Provide the [X, Y] coordinate of the cell's center where the given text is located.  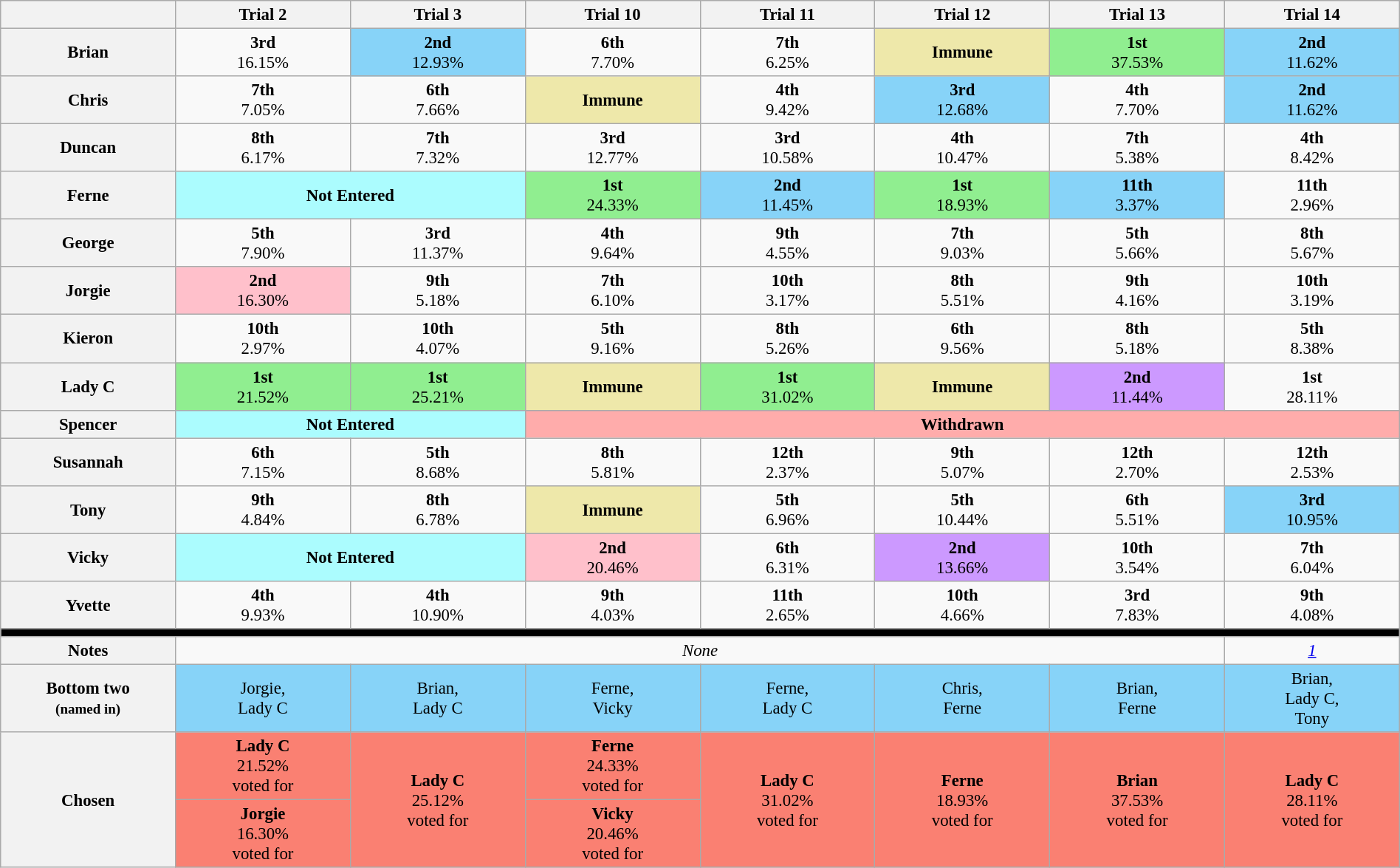
12th2.37% [787, 462]
12th2.70% [1137, 462]
2nd13.66% [963, 557]
4th9.93% [263, 606]
Trial 2 [263, 15]
6th7.70% [613, 53]
5th6.96% [787, 510]
4th8.42% [1311, 148]
5th10.44% [963, 510]
Chosen [89, 799]
9th4.03% [613, 606]
12th2.53% [1311, 462]
Jorgie16.30%voted for [263, 834]
Brian,Lady C [437, 698]
1st25.21% [437, 387]
6th6.31% [787, 557]
4th10.90% [437, 606]
9th4.16% [1137, 291]
Withdrawn [962, 424]
7th7.32% [437, 148]
1 [1311, 651]
3rd12.68% [963, 100]
Notes [89, 651]
Chris [89, 100]
Susannah [89, 462]
5th8.68% [437, 462]
Ferne24.33%voted for [613, 766]
1st18.93% [963, 195]
3rd10.58% [787, 148]
Lady C28.11%voted for [1311, 799]
2nd12.93% [437, 53]
8th5.67% [1311, 244]
3rd12.77% [613, 148]
4th7.70% [1137, 100]
1st24.33% [613, 195]
Tony [89, 510]
5th9.16% [613, 338]
Brian,Ferne [1137, 698]
10th4.07% [437, 338]
9th5.07% [963, 462]
10th3.54% [1137, 557]
9th4.55% [787, 244]
3rd11.37% [437, 244]
7th6.10% [613, 291]
4th9.42% [787, 100]
Bottom two(named in) [89, 698]
11th2.96% [1311, 195]
3rd10.95% [1311, 510]
7th6.04% [1311, 557]
Trial 11 [787, 15]
Kieron [89, 338]
Trial 13 [1137, 15]
9th4.08% [1311, 606]
5th8.38% [1311, 338]
8th6.17% [263, 148]
7th7.05% [263, 100]
Duncan [89, 148]
Lady C25.12%voted for [437, 799]
10th4.66% [963, 606]
Jorgie [89, 291]
10th3.19% [1311, 291]
Spencer [89, 424]
5th5.66% [1137, 244]
Brian [89, 53]
Lady C [89, 387]
7th5.38% [1137, 148]
Trial 10 [613, 15]
Chris,Ferne [963, 698]
5th7.90% [263, 244]
11th3.37% [1137, 195]
Lady C21.52%voted for [263, 766]
11th2.65% [787, 606]
2nd20.46% [613, 557]
7th6.25% [787, 53]
Trial 3 [437, 15]
8th5.18% [1137, 338]
George [89, 244]
6th7.66% [437, 100]
9th4.84% [263, 510]
8th5.51% [963, 291]
7th9.03% [963, 244]
8th6.78% [437, 510]
9th5.18% [437, 291]
Vicky [89, 557]
1st37.53% [1137, 53]
Trial 12 [963, 15]
Trial 14 [1311, 15]
6th9.56% [963, 338]
None [700, 651]
Ferne,Lady C [787, 698]
10th3.17% [787, 291]
2nd16.30% [263, 291]
8th5.81% [613, 462]
3rd7.83% [1137, 606]
8th5.26% [787, 338]
Ferne18.93%voted for [963, 799]
2nd11.44% [1137, 387]
Brian,Lady C,Tony [1311, 698]
Ferne,Vicky [613, 698]
4th10.47% [963, 148]
10th2.97% [263, 338]
Jorgie,Lady C [263, 698]
4th9.64% [613, 244]
3rd16.15% [263, 53]
6th5.51% [1137, 510]
Yvette [89, 606]
1st21.52% [263, 387]
Vicky20.46%voted for [613, 834]
2nd11.45% [787, 195]
Brian37.53%voted for [1137, 799]
1st28.11% [1311, 387]
6th7.15% [263, 462]
Ferne [89, 195]
Lady C31.02%voted for [787, 799]
1st31.02% [787, 387]
